Pinpoint the cell where the given text exists, returning its [X, Y] midpoint coordinate. 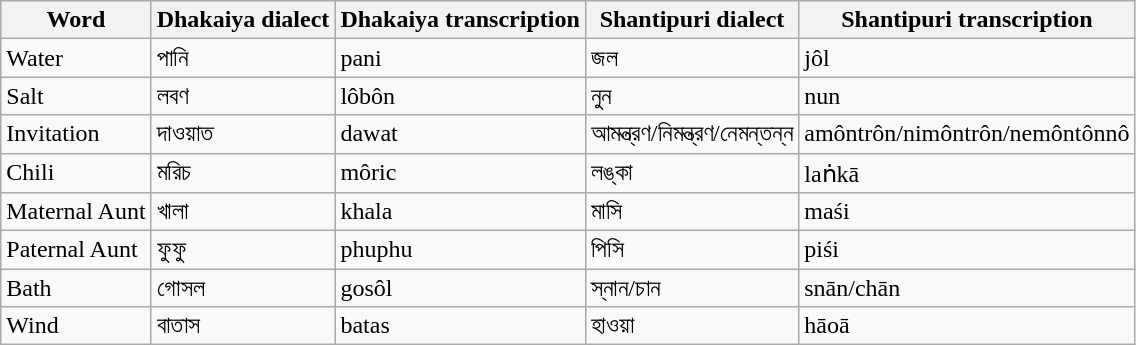
Word [76, 20]
Shantipuri transcription [967, 20]
Invitation [76, 134]
Shantipuri dialect [692, 20]
হাওয়া [692, 326]
hāoā [967, 326]
খালা [243, 212]
jôl [967, 58]
Dhakaiya transcription [460, 20]
dawat [460, 134]
ফুফু [243, 250]
Paternal Aunt [76, 250]
maśi [967, 212]
স্নান/চান [692, 288]
লঙ্কা [692, 173]
পিসি [692, 250]
দাওয়াত [243, 134]
snān/chān [967, 288]
গোসল [243, 288]
মরিচ [243, 173]
amôntrôn/nimôntrôn/nemôntônnô [967, 134]
জল [692, 58]
মাসি [692, 212]
nun [967, 96]
gosôl [460, 288]
Dhakaiya dialect [243, 20]
Wind [76, 326]
Water [76, 58]
পানি [243, 58]
Bath [76, 288]
Chili [76, 173]
khala [460, 212]
লবণ [243, 96]
pani [460, 58]
piśi [967, 250]
môric [460, 173]
batas [460, 326]
নুন [692, 96]
Maternal Aunt [76, 212]
আমন্ত্রণ/নিমন্ত্রণ/নেমন্তন্ন [692, 134]
lôbôn [460, 96]
laṅkā [967, 173]
Salt [76, 96]
phuphu [460, 250]
বাতাস [243, 326]
